For the text-containing cell, return its midpoint in [x, y] coordinate format. 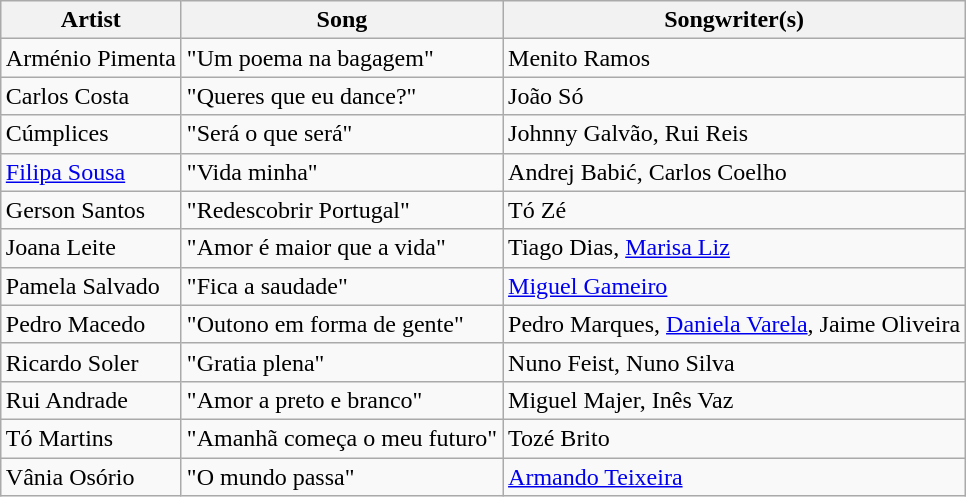
Carlos Costa [90, 96]
Armando Teixeira [734, 477]
Filipa Sousa [90, 172]
"Amor é maior que a vida" [342, 248]
"Outono em forma de gente" [342, 324]
Nuno Feist, Nuno Silva [734, 362]
Artist [90, 20]
Pedro Macedo [90, 324]
Johnny Galvão, Rui Reis [734, 134]
Tozé Brito [734, 438]
Vânia Osório [90, 477]
Song [342, 20]
"Amanhã começa o meu futuro" [342, 438]
Cúmplices [90, 134]
Songwriter(s) [734, 20]
"Redescobrir Portugal" [342, 210]
Miguel Majer, Inês Vaz [734, 400]
Gerson Santos [90, 210]
"Fica a saudade" [342, 286]
"Será o que será" [342, 134]
Tiago Dias, Marisa Liz [734, 248]
Joana Leite [90, 248]
"Gratia plena" [342, 362]
"O mundo passa" [342, 477]
Menito Ramos [734, 58]
Tó Zé [734, 210]
Rui Andrade [90, 400]
Tó Martins [90, 438]
Pamela Salvado [90, 286]
"Um poema na bagagem" [342, 58]
Arménio Pimenta [90, 58]
"Vida minha" [342, 172]
Ricardo Soler [90, 362]
Andrej Babić, Carlos Coelho [734, 172]
Pedro Marques, Daniela Varela, Jaime Oliveira [734, 324]
"Amor a preto e branco" [342, 400]
Miguel Gameiro [734, 286]
"Queres que eu dance?" [342, 96]
João Só [734, 96]
